Determine the [X, Y] coordinate at the center of the cell enclosing the given text.  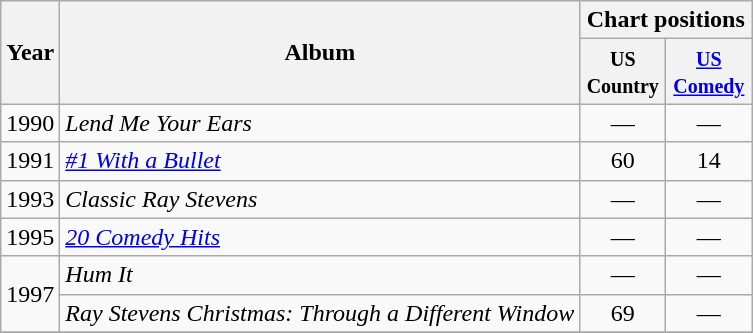
Hum It [320, 275]
1997 [30, 294]
14 [709, 161]
Ray Stevens Christmas: Through a Different Window [320, 313]
20 Comedy Hits [320, 237]
1995 [30, 237]
Chart positions [666, 20]
60 [623, 161]
Lend Me Your Ears [320, 123]
#1 With a Bullet [320, 161]
Album [320, 52]
1991 [30, 161]
Year [30, 52]
Classic Ray Stevens [320, 199]
US Country [623, 72]
69 [623, 313]
US Comedy [709, 72]
1993 [30, 199]
1990 [30, 123]
